Return the [X, Y] coordinate for the center point of the cell that contains the specified text.  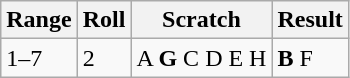
Range [39, 20]
B F [310, 58]
2 [104, 58]
A G C D E H [202, 58]
Scratch [202, 20]
Result [310, 20]
1–7 [39, 58]
Roll [104, 20]
